Provide the (X, Y) coordinate of the cell's center where the given text is located.  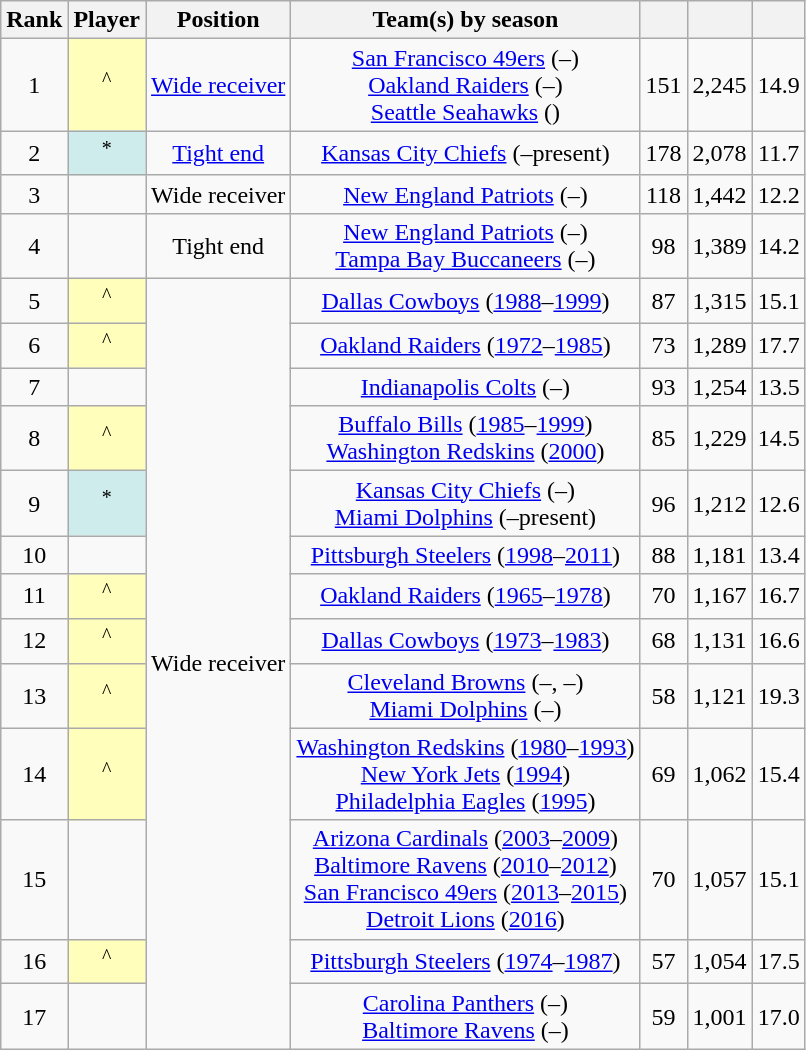
13.4 (778, 555)
14.2 (778, 246)
Oakland Raiders (1972–1985) (466, 346)
7 (34, 387)
1,057 (720, 880)
118 (664, 194)
17.5 (778, 962)
16 (34, 962)
68 (664, 640)
59 (664, 1016)
Carolina Panthers (–)Baltimore Ravens (–) (466, 1016)
4 (34, 246)
1,001 (720, 1016)
16.6 (778, 640)
1,131 (720, 640)
14.9 (778, 85)
Indianapolis Colts (–) (466, 387)
Dallas Cowboys (1973–1983) (466, 640)
Buffalo Bills (1985–1999)Washington Redskins (2000) (466, 438)
88 (664, 555)
3 (34, 194)
San Francisco 49ers (–)Oakland Raiders (–)Seattle Seahawks () (466, 85)
New England Patriots (–) (466, 194)
13.5 (778, 387)
87 (664, 302)
Pittsburgh Steelers (1974–1987) (466, 962)
19.3 (778, 696)
1,167 (720, 596)
2 (34, 154)
2,245 (720, 85)
98 (664, 246)
1,062 (720, 774)
14.5 (778, 438)
11 (34, 596)
8 (34, 438)
1,254 (720, 387)
Arizona Cardinals (2003–2009)Baltimore Ravens (2010–2012)San Francisco 49ers (2013–2015)Detroit Lions (2016) (466, 880)
2,078 (720, 154)
17.0 (778, 1016)
1,054 (720, 962)
5 (34, 302)
14 (34, 774)
69 (664, 774)
Team(s) by season (466, 20)
Kansas City Chiefs (–)Miami Dolphins (–present) (466, 504)
96 (664, 504)
1,121 (720, 696)
1,181 (720, 555)
12.2 (778, 194)
15.4 (778, 774)
1 (34, 85)
58 (664, 696)
13 (34, 696)
10 (34, 555)
17 (34, 1016)
6 (34, 346)
85 (664, 438)
151 (664, 85)
16.7 (778, 596)
1,315 (720, 302)
Oakland Raiders (1965–1978) (466, 596)
1,442 (720, 194)
12 (34, 640)
1,212 (720, 504)
Dallas Cowboys (1988–1999) (466, 302)
1,389 (720, 246)
93 (664, 387)
1,229 (720, 438)
New England Patriots (–)Tampa Bay Buccaneers (–) (466, 246)
Kansas City Chiefs (–present) (466, 154)
Washington Redskins (1980–1993)New York Jets (1994)Philadelphia Eagles (1995) (466, 774)
9 (34, 504)
12.6 (778, 504)
73 (664, 346)
Player (107, 20)
Position (218, 20)
57 (664, 962)
1,289 (720, 346)
17.7 (778, 346)
178 (664, 154)
Rank (34, 20)
Cleveland Browns (–, –)Miami Dolphins (–) (466, 696)
11.7 (778, 154)
15 (34, 880)
Pittsburgh Steelers (1998–2011) (466, 555)
